Identify which cell holds the provided text, then report its (X, Y) central coordinate. 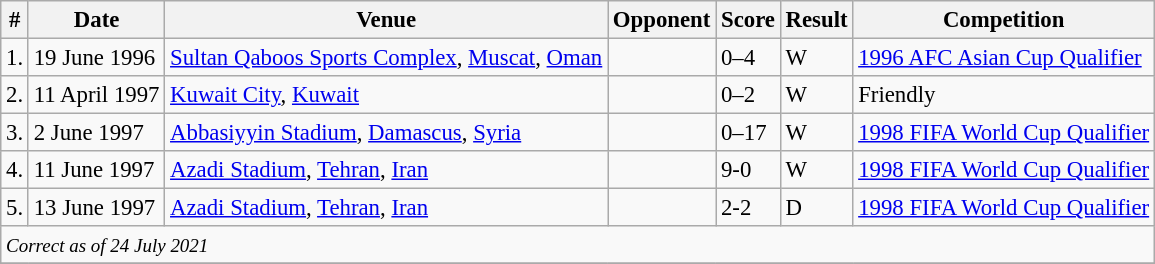
Score (748, 20)
0–4 (748, 58)
19 June 1996 (96, 58)
D (816, 208)
Abbasiyyin Stadium, Damascus, Syria (386, 133)
1996 AFC Asian Cup Qualifier (1004, 58)
13 June 1997 (96, 208)
Friendly (1004, 95)
Date (96, 20)
Competition (1004, 20)
Kuwait City, Kuwait (386, 95)
1. (15, 58)
2-2 (748, 208)
Correct as of 24 July 2021 (578, 245)
Opponent (662, 20)
0–17 (748, 133)
Venue (386, 20)
2 June 1997 (96, 133)
Result (816, 20)
4. (15, 170)
11 April 1997 (96, 95)
Sultan Qaboos Sports Complex, Muscat, Oman (386, 58)
2. (15, 95)
9-0 (748, 170)
11 June 1997 (96, 170)
3. (15, 133)
# (15, 20)
0–2 (748, 95)
5. (15, 208)
